Provide the (X, Y) coordinate of the cell's center where the given text is located.  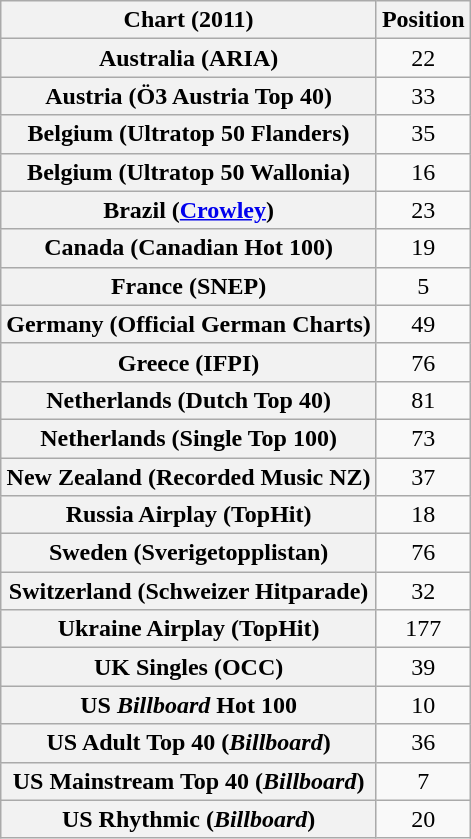
US Rhythmic (Billboard) (189, 819)
Netherlands (Dutch Top 40) (189, 400)
Chart (2011) (189, 20)
Brazil (Crowley) (189, 210)
Austria (Ö3 Austria Top 40) (189, 96)
France (SNEP) (189, 286)
New Zealand (Recorded Music NZ) (189, 477)
22 (423, 58)
Switzerland (Schweizer Hitparade) (189, 591)
UK Singles (OCC) (189, 667)
18 (423, 515)
177 (423, 629)
49 (423, 324)
32 (423, 591)
81 (423, 400)
US Billboard Hot 100 (189, 705)
Belgium (Ultratop 50 Flanders) (189, 134)
23 (423, 210)
Greece (IFPI) (189, 362)
39 (423, 667)
20 (423, 819)
5 (423, 286)
19 (423, 248)
Ukraine Airplay (TopHit) (189, 629)
35 (423, 134)
37 (423, 477)
US Mainstream Top 40 (Billboard) (189, 781)
Sweden (Sverigetopplistan) (189, 553)
Germany (Official German Charts) (189, 324)
Position (423, 20)
73 (423, 438)
16 (423, 172)
Canada (Canadian Hot 100) (189, 248)
36 (423, 743)
7 (423, 781)
Netherlands (Single Top 100) (189, 438)
US Adult Top 40 (Billboard) (189, 743)
Belgium (Ultratop 50 Wallonia) (189, 172)
10 (423, 705)
Australia (ARIA) (189, 58)
Russia Airplay (TopHit) (189, 515)
33 (423, 96)
